From the cell containing the given text, extract its center point as (X, Y) coordinate. 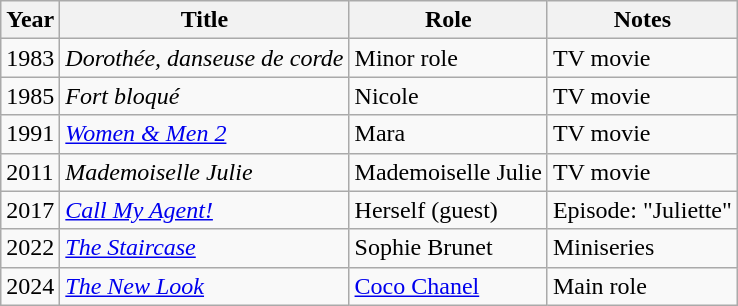
Coco Chanel (448, 286)
1983 (30, 58)
Mara (448, 134)
Nicole (448, 96)
2024 (30, 286)
Fort bloqué (204, 96)
2011 (30, 172)
Year (30, 20)
Women & Men 2 (204, 134)
Sophie Brunet (448, 248)
1991 (30, 134)
Title (204, 20)
2017 (30, 210)
Dorothée, danseuse de corde (204, 58)
Main role (642, 286)
Episode: "Juliette" (642, 210)
The New Look (204, 286)
Herself (guest) (448, 210)
Minor role (448, 58)
The Staircase (204, 248)
Call My Agent! (204, 210)
Miniseries (642, 248)
1985 (30, 96)
2022 (30, 248)
Notes (642, 20)
Role (448, 20)
